Return [x, y] of the center of cell containing provided text 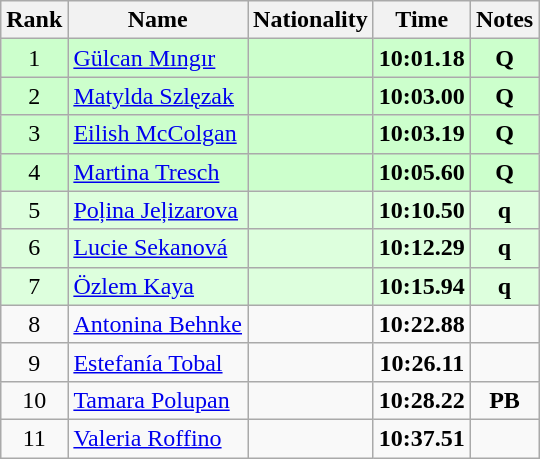
10:22.88 [422, 324]
5 [34, 210]
10:15.94 [422, 286]
Time [422, 20]
10:01.18 [422, 58]
Gülcan Mıngır [158, 58]
Nationality [311, 20]
10:03.19 [422, 134]
9 [34, 362]
Valeria Roffino [158, 438]
2 [34, 96]
Estefanía Tobal [158, 362]
3 [34, 134]
10:12.29 [422, 248]
6 [34, 248]
Name [158, 20]
10:05.60 [422, 172]
4 [34, 172]
Poļina Jeļizarova [158, 210]
Eilish McColgan [158, 134]
10:10.50 [422, 210]
Antonina Behnke [158, 324]
11 [34, 438]
10:28.22 [422, 400]
10 [34, 400]
Tamara Polupan [158, 400]
Martina Tresch [158, 172]
Rank [34, 20]
Notes [504, 20]
10:37.51 [422, 438]
1 [34, 58]
PB [504, 400]
Matylda Szlęzak [158, 96]
10:03.00 [422, 96]
Özlem Kaya [158, 286]
8 [34, 324]
10:26.11 [422, 362]
Lucie Sekanová [158, 248]
7 [34, 286]
